Return the (x, y) coordinate for the center point of the cell that contains the specified text.  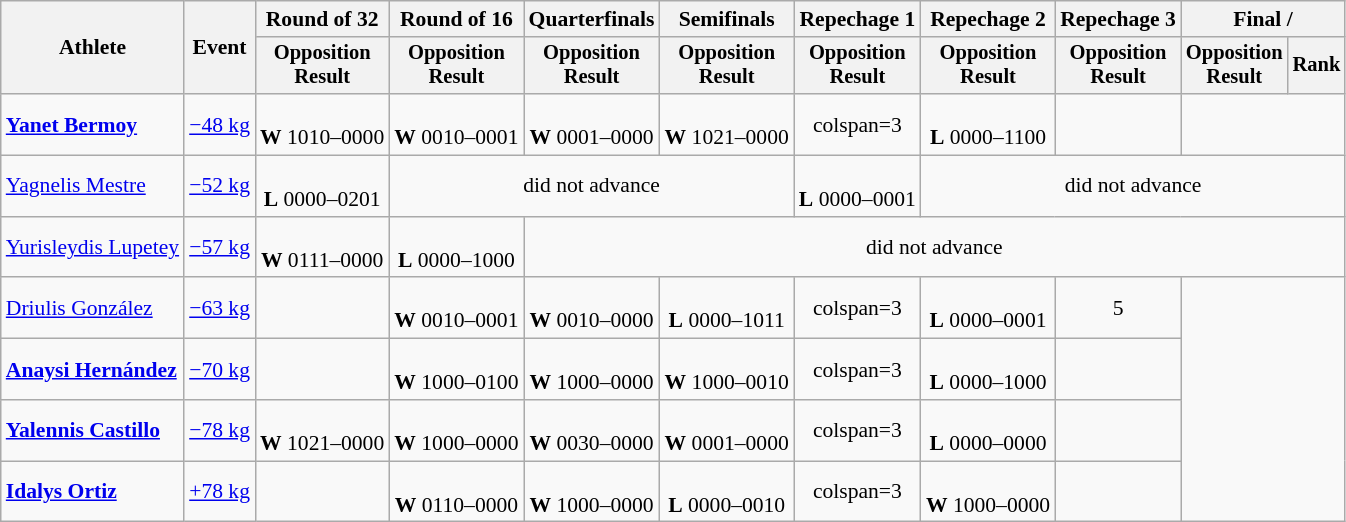
W 0111–0000 (322, 248)
L 0000–1100 (988, 124)
Rank (1317, 66)
Yagnelis Mestre (92, 186)
W 1000–0100 (456, 370)
−70 kg (220, 370)
Yurisleydis Lupetey (92, 248)
Repechage 1 (858, 19)
L 0000–0000 (988, 430)
5 (1118, 308)
Round of 16 (456, 19)
Event (220, 48)
Yanet Bermoy (92, 124)
−52 kg (220, 186)
L 0000–0010 (727, 492)
Idalys Ortiz (92, 492)
W 1000–0010 (727, 370)
W 0010–0000 (592, 308)
Final / (1263, 19)
Semifinals (727, 19)
Round of 32 (322, 19)
−48 kg (220, 124)
Repechage 3 (1118, 19)
W 1010–0000 (322, 124)
Driulis González (92, 308)
+78 kg (220, 492)
−78 kg (220, 430)
Athlete (92, 48)
−63 kg (220, 308)
W 0110–0000 (456, 492)
W 0030–0000 (592, 430)
−57 kg (220, 248)
Repechage 2 (988, 19)
L 0000–0201 (322, 186)
Quarterfinals (592, 19)
Anaysi Hernández (92, 370)
L 0000–1011 (727, 308)
Yalennis Castillo (92, 430)
